Provide the (x, y) coordinate of the cell's center where the given text is located.  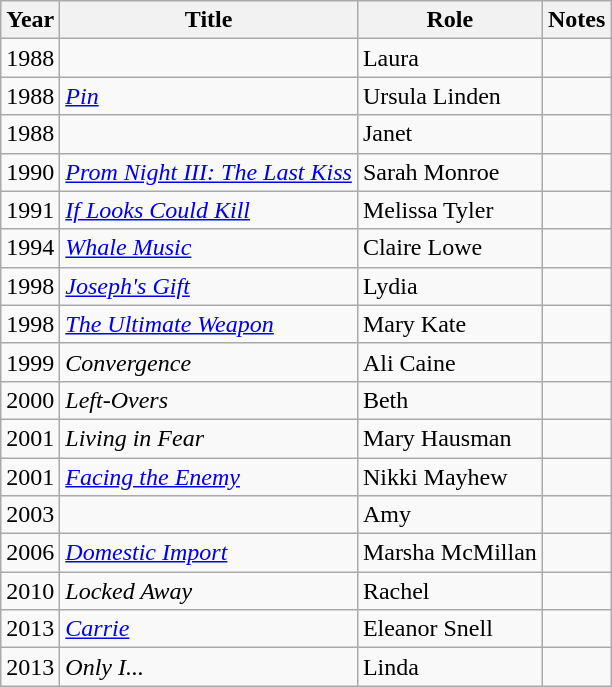
Sarah Monroe (450, 172)
2010 (30, 591)
Prom Night III: The Last Kiss (209, 172)
Notes (576, 20)
Claire Lowe (450, 248)
2006 (30, 553)
Rachel (450, 591)
Mary Kate (450, 324)
Carrie (209, 629)
Role (450, 20)
Janet (450, 134)
If Looks Could Kill (209, 210)
Laura (450, 58)
Marsha McMillan (450, 553)
Lydia (450, 286)
Left-Overs (209, 400)
Living in Fear (209, 438)
2003 (30, 515)
Convergence (209, 362)
Melissa Tyler (450, 210)
Linda (450, 667)
The Ultimate Weapon (209, 324)
1990 (30, 172)
1994 (30, 248)
Amy (450, 515)
1999 (30, 362)
Domestic Import (209, 553)
Nikki Mayhew (450, 477)
Whale Music (209, 248)
2000 (30, 400)
1991 (30, 210)
Facing the Enemy (209, 477)
Locked Away (209, 591)
Beth (450, 400)
Ursula Linden (450, 96)
Eleanor Snell (450, 629)
Mary Hausman (450, 438)
Year (30, 20)
Joseph's Gift (209, 286)
Ali Caine (450, 362)
Title (209, 20)
Pin (209, 96)
Only I... (209, 667)
